Provide the [X, Y] coordinate of the cell's center where the given text is located.  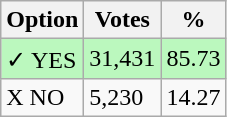
14.27 [194, 97]
X NO [42, 97]
✓ YES [42, 59]
5,230 [122, 97]
% [194, 20]
Option [42, 20]
Votes [122, 20]
31,431 [122, 59]
85.73 [194, 59]
